Determine the [X, Y] coordinate at the center of the cell enclosing the given text.  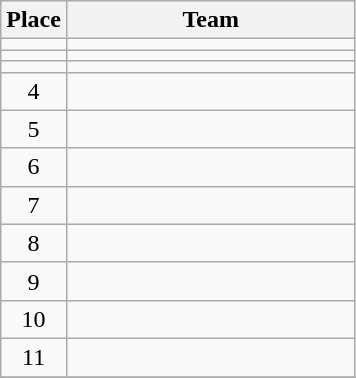
10 [34, 319]
11 [34, 357]
7 [34, 205]
8 [34, 243]
5 [34, 129]
6 [34, 167]
Team [210, 20]
Place [34, 20]
4 [34, 91]
9 [34, 281]
